Scan for the cell matching the given text and deliver its [X, Y] coordinate at center. 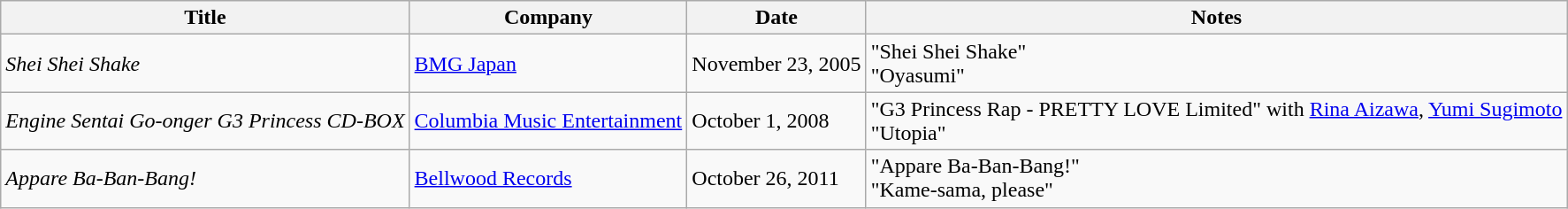
Date [776, 18]
October 26, 2011 [776, 179]
"Shei Shei Shake""Oyasumi" [1217, 64]
Columbia Music Entertainment [548, 120]
"Appare Ba-Ban-Bang!""Kame-sama, please" [1217, 179]
Company [548, 18]
November 23, 2005 [776, 64]
Engine Sentai Go-onger G3 Princess CD-BOX [205, 120]
October 1, 2008 [776, 120]
Shei Shei Shake [205, 64]
Title [205, 18]
BMG Japan [548, 64]
Appare Ba-Ban-Bang! [205, 179]
"G3 Princess Rap - PRETTY LOVE Limited" with Rina Aizawa, Yumi Sugimoto"Utopia" [1217, 120]
Bellwood Records [548, 179]
Notes [1217, 18]
